Locate the cell with the specified text and output its (x, y) center coordinate. 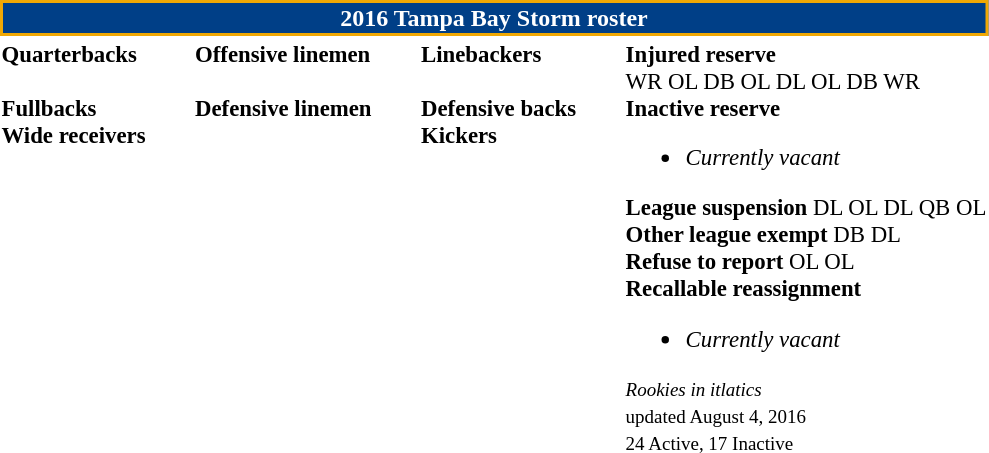
2016 Tampa Bay Storm roster (494, 18)
